Search for the cell housing the specified text and yield its (x, y) center coordinate. 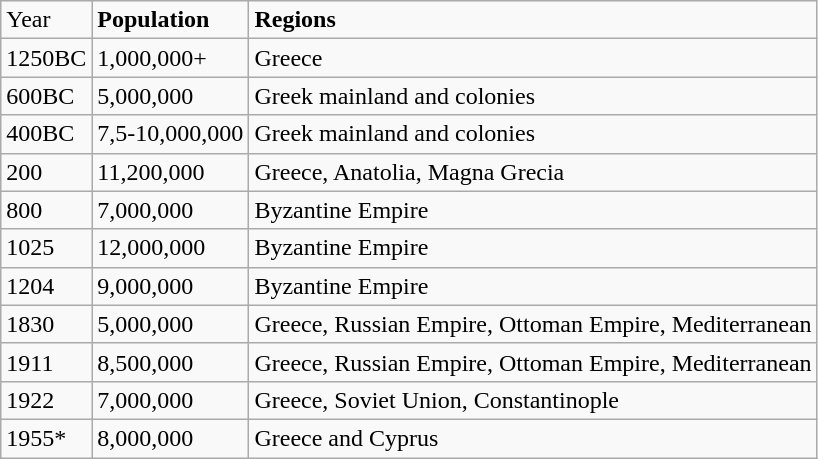
600BC (46, 96)
8,500,000 (170, 362)
1955* (46, 438)
Year (46, 20)
Greece, Soviet Union, Constantinople (533, 400)
Greece (533, 58)
1922 (46, 400)
1025 (46, 248)
11,200,000 (170, 172)
800 (46, 210)
1204 (46, 286)
Population (170, 20)
1911 (46, 362)
8,000,000 (170, 438)
1250BC (46, 58)
7,5-10,000,000 (170, 134)
12,000,000 (170, 248)
1,000,000+ (170, 58)
Greece and Cyprus (533, 438)
200 (46, 172)
Regions (533, 20)
400BC (46, 134)
1830 (46, 324)
9,000,000 (170, 286)
Greece, Anatolia, Magna Grecia (533, 172)
